Determine the [x, y] coordinate at the center of the cell enclosing the given text.  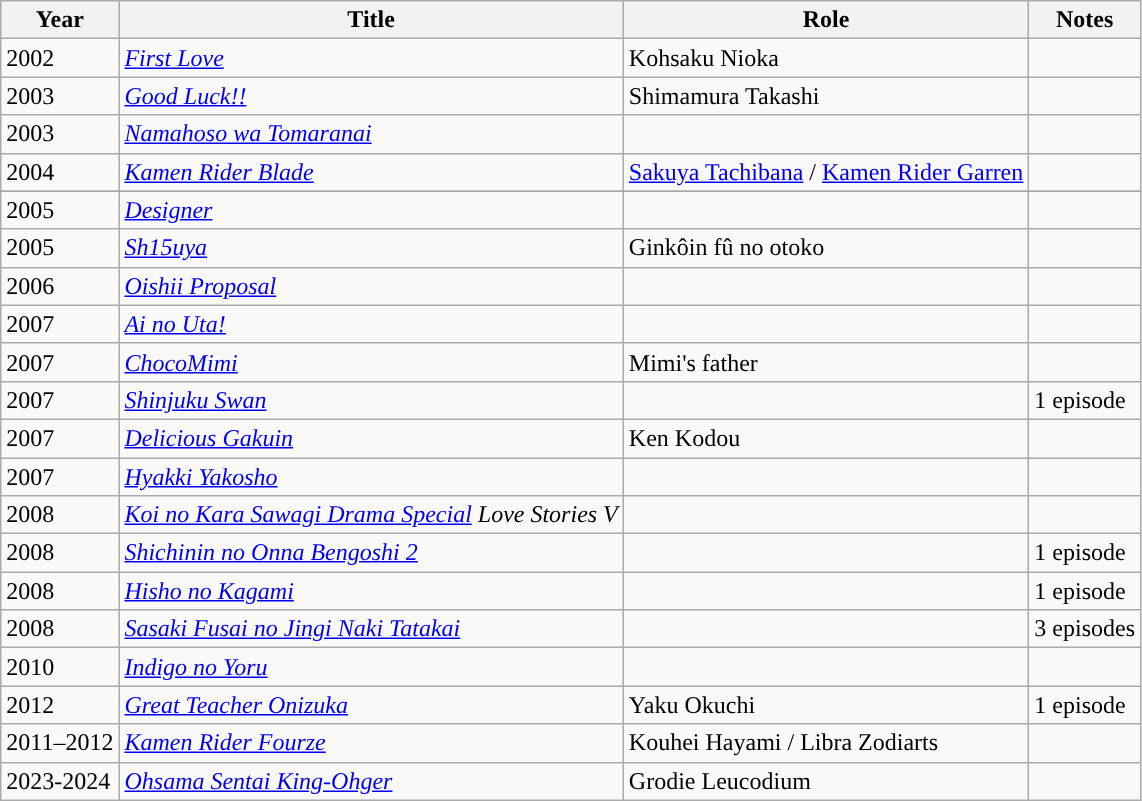
2010 [60, 667]
Year [60, 20]
2023-2024 [60, 781]
ChocoMimi [371, 362]
Yaku Okuchi [826, 705]
2006 [60, 286]
Ohsama Sentai King-Ohger [371, 781]
Hisho no Kagami [371, 591]
Sh15uya [371, 248]
Kouhei Hayami / Libra Zodiarts [826, 743]
Great Teacher Onizuka [371, 705]
2012 [60, 705]
Shichinin no Onna Bengoshi 2 [371, 553]
Kamen Rider Blade [371, 172]
Shinjuku Swan [371, 400]
Good Luck!! [371, 96]
2002 [60, 58]
Notes [1085, 20]
2011–2012 [60, 743]
Ai no Uta! [371, 324]
2004 [60, 172]
Grodie Leucodium [826, 781]
Shimamura Takashi [826, 96]
Mimi's father [826, 362]
Oishii Proposal [371, 286]
First Love [371, 58]
3 episodes [1085, 629]
Namahoso wa Tomaranai [371, 134]
Indigo no Yoru [371, 667]
Ginkôin fû no otoko [826, 248]
Koi no Kara Sawagi Drama Special Love Stories V [371, 515]
Role [826, 20]
Hyakki Yakosho [371, 477]
Designer [371, 210]
Sakuya Tachibana / Kamen Rider Garren [826, 172]
Kohsaku Nioka [826, 58]
Title [371, 20]
Ken Kodou [826, 438]
Sasaki Fusai no Jingi Naki Tatakai [371, 629]
Delicious Gakuin [371, 438]
Kamen Rider Fourze [371, 743]
